Detect which cell encompasses the target text, then output its [X, Y] center coordinate. 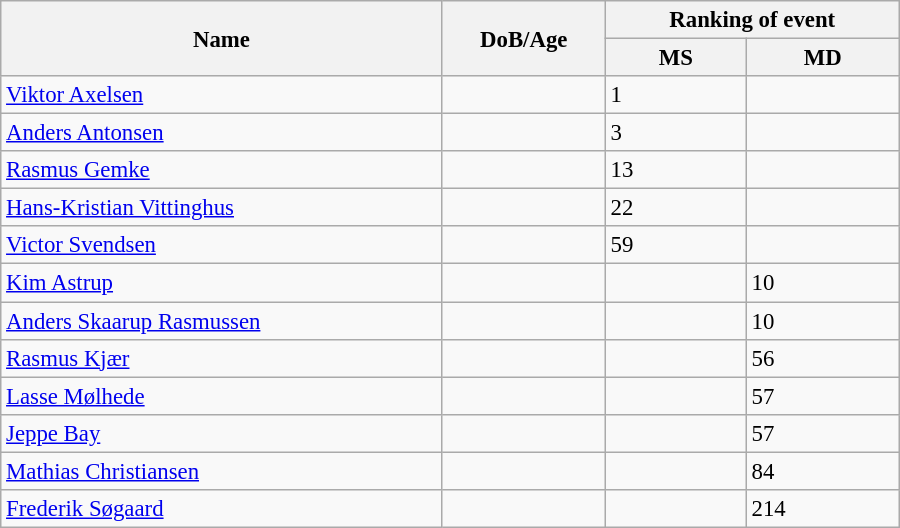
Mathias Christiansen [222, 471]
Name [222, 38]
Hans-Kristian Vittinghus [222, 208]
214 [822, 509]
Kim Astrup [222, 283]
Anders Skaarup Rasmussen [222, 321]
Ranking of event [752, 20]
Jeppe Bay [222, 433]
59 [676, 245]
56 [822, 358]
Viktor Axelsen [222, 95]
1 [676, 95]
MD [822, 58]
13 [676, 170]
3 [676, 133]
Rasmus Kjær [222, 358]
DoB/Age [524, 38]
22 [676, 208]
Victor Svendsen [222, 245]
MS [676, 58]
Lasse Mølhede [222, 396]
84 [822, 471]
Anders Antonsen [222, 133]
Frederik Søgaard [222, 509]
Rasmus Gemke [222, 170]
